Locate the cell with the specified text and output its [x, y] center coordinate. 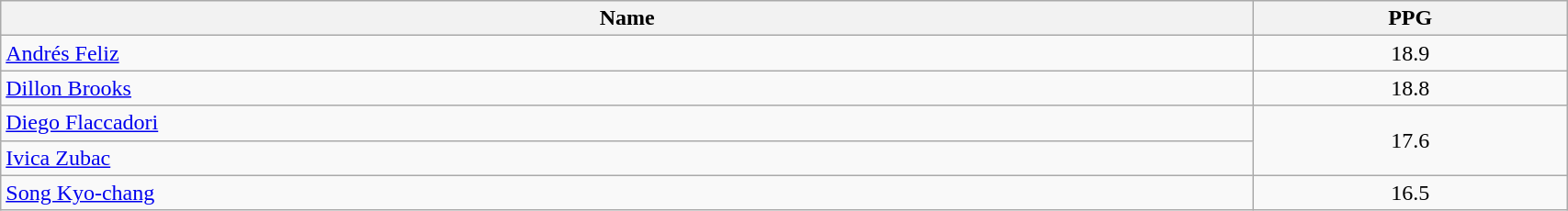
18.8 [1411, 88]
PPG [1411, 18]
Diego Flaccadori [627, 123]
17.6 [1411, 140]
Dillon Brooks [627, 88]
Andrés Feliz [627, 53]
16.5 [1411, 193]
Ivica Zubac [627, 158]
Song Kyo-chang [627, 193]
Name [627, 18]
18.9 [1411, 53]
